Search for the cell housing the specified text and yield its (X, Y) center coordinate. 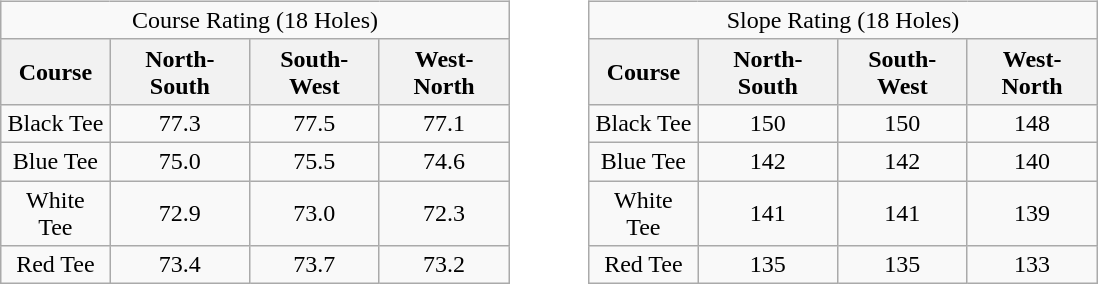
148 (1032, 123)
Course Rating (18 Holes) (255, 20)
77.3 (180, 123)
Slope Rating (18 Holes) (843, 20)
77.1 (444, 123)
139 (1032, 212)
75.5 (314, 161)
73.7 (314, 265)
73.2 (444, 265)
72.9 (180, 212)
140 (1032, 161)
74.6 (444, 161)
73.4 (180, 265)
133 (1032, 265)
73.0 (314, 212)
75.0 (180, 161)
77.5 (314, 123)
72.3 (444, 212)
